Locate the cell with the specified text and output its [x, y] center coordinate. 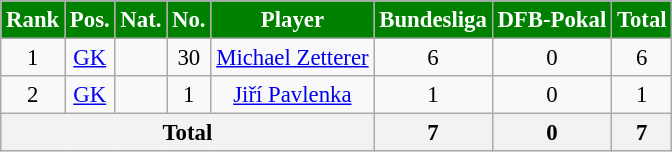
Michael Zetterer [292, 58]
Jiří Pavlenka [292, 95]
Player [292, 20]
2 [33, 95]
Pos. [90, 20]
Nat. [141, 20]
No. [189, 20]
Rank [33, 20]
Bundesliga [433, 20]
DFB-Pokal [552, 20]
30 [189, 58]
